Identify which cell holds the provided text, then report its (X, Y) central coordinate. 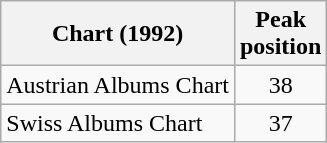
Peakposition (280, 34)
Austrian Albums Chart (118, 85)
38 (280, 85)
37 (280, 123)
Chart (1992) (118, 34)
Swiss Albums Chart (118, 123)
